Capture the cell that displays the provided text and extract its (X, Y) central coordinate. 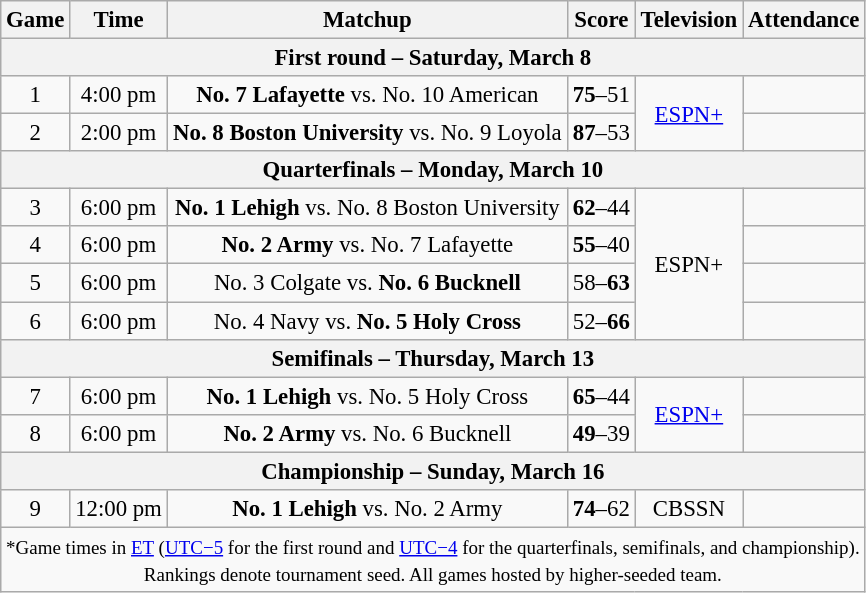
6 (36, 321)
62–44 (601, 208)
Championship – Sunday, March 16 (433, 471)
Time (119, 20)
3 (36, 208)
2:00 pm (119, 133)
12:00 pm (119, 509)
Score (601, 20)
75–51 (601, 95)
1 (36, 95)
No. 7 Lafayette vs. No. 10 American (367, 95)
Matchup (367, 20)
74–62 (601, 509)
58–63 (601, 283)
No. 2 Army vs. No. 6 Bucknell (367, 433)
No. 4 Navy vs. No. 5 Holy Cross (367, 321)
Quarterfinals – Monday, March 10 (433, 170)
No. 1 Lehigh vs. No. 5 Holy Cross (367, 396)
Semifinals – Thursday, March 13 (433, 358)
No. 2 Army vs. No. 7 Lafayette (367, 245)
8 (36, 433)
65–44 (601, 396)
49–39 (601, 433)
No. 8 Boston University vs. No. 9 Loyola (367, 133)
7 (36, 396)
First round – Saturday, March 8 (433, 58)
Attendance (804, 20)
55–40 (601, 245)
Television (688, 20)
5 (36, 283)
No. 1 Lehigh vs. No. 8 Boston University (367, 208)
52–66 (601, 321)
2 (36, 133)
87–53 (601, 133)
9 (36, 509)
No. 3 Colgate vs. No. 6 Bucknell (367, 283)
No. 1 Lehigh vs. No. 2 Army (367, 509)
CBSSN (688, 509)
4:00 pm (119, 95)
4 (36, 245)
Game (36, 20)
